Detect which cell encompasses the target text, then output its (x, y) center coordinate. 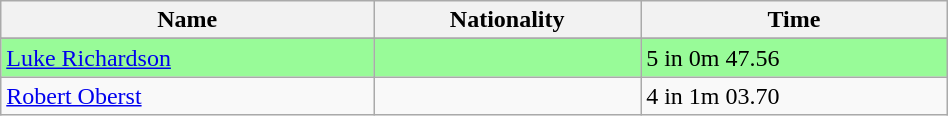
Name (188, 20)
Nationality (508, 20)
Luke Richardson (188, 58)
5 in 0m 47.56 (794, 58)
4 in 1m 03.70 (794, 96)
Robert Oberst (188, 96)
Time (794, 20)
